Pinpoint the cell where the given text exists, returning its (x, y) midpoint coordinate. 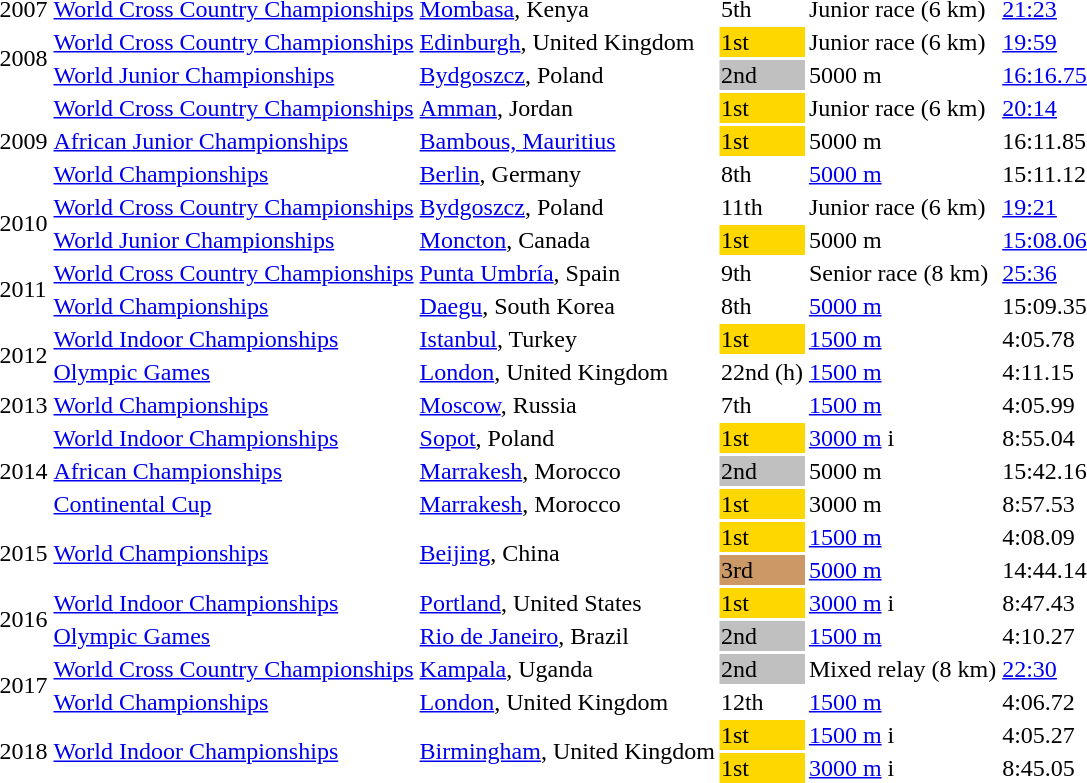
Edinburgh, United Kingdom (567, 42)
Amman, Jordan (567, 108)
Portland, United States (567, 603)
Birmingham, United Kingdom (567, 752)
African Junior Championships (234, 141)
9th (762, 273)
3000 m (902, 504)
22nd (h) (762, 372)
Senior race (8 km) (902, 273)
Bambous, Mauritius (567, 141)
Moscow, Russia (567, 405)
Rio de Janeiro, Brazil (567, 636)
Istanbul, Turkey (567, 339)
Continental Cup (234, 504)
Kampala, Uganda (567, 669)
Mixed relay (8 km) (902, 669)
African Championships (234, 471)
Sopot, Poland (567, 438)
Punta Umbría, Spain (567, 273)
Berlin, Germany (567, 174)
11th (762, 207)
Moncton, Canada (567, 240)
Daegu, South Korea (567, 306)
12th (762, 702)
3rd (762, 570)
7th (762, 405)
1500 m i (902, 735)
Beijing, China (567, 554)
